Locate the cell with the specified text and output its [x, y] center coordinate. 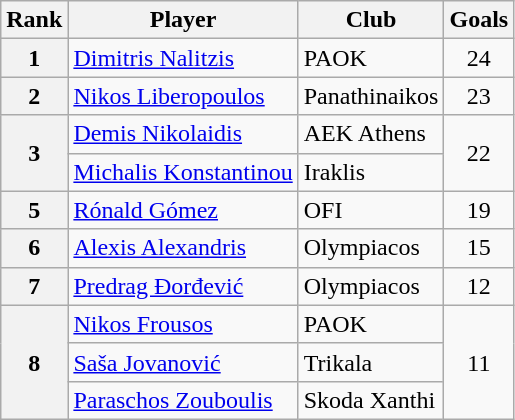
Michalis Konstantinou [183, 172]
Rank [34, 20]
Skoda Xanthi [371, 400]
AEK Athens [371, 134]
7 [34, 286]
24 [479, 58]
2 [34, 96]
Dimitris Nalitzis [183, 58]
1 [34, 58]
Nikos Liberopoulos [183, 96]
5 [34, 210]
3 [34, 153]
OFI [371, 210]
Iraklis [371, 172]
12 [479, 286]
Trikala [371, 362]
Predrag Đorđević [183, 286]
Saša Jovanović [183, 362]
Paraschos Zouboulis [183, 400]
8 [34, 362]
11 [479, 362]
Panathinaikos [371, 96]
Demis Nikolaidis [183, 134]
23 [479, 96]
Club [371, 20]
15 [479, 248]
6 [34, 248]
22 [479, 153]
Rónald Gómez [183, 210]
Nikos Frousos [183, 324]
Goals [479, 20]
Player [183, 20]
Alexis Alexandris [183, 248]
19 [479, 210]
